Output the [x, y] coordinate of the center of the cell containing the given text.  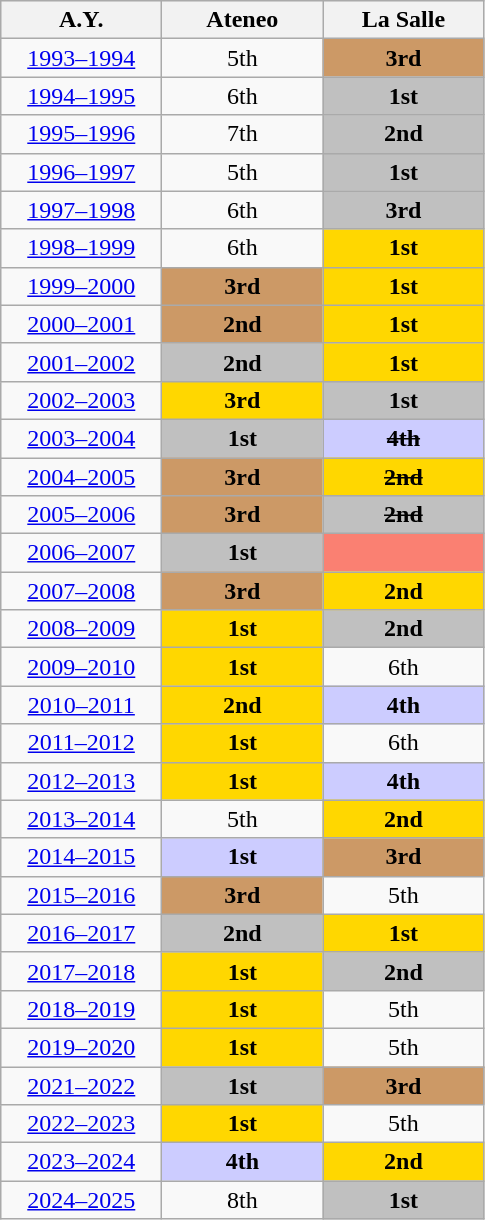
2000–2001 [82, 324]
A.Y. [82, 20]
2019–2020 [82, 1047]
1996–1997 [82, 172]
2022–2023 [82, 1124]
2010–2011 [82, 705]
2006–2007 [82, 553]
2024–2025 [82, 1200]
2023–2024 [82, 1162]
2018–2019 [82, 1009]
2015–2016 [82, 895]
La Salle [404, 20]
1999–2000 [82, 286]
2021–2022 [82, 1085]
1997–1998 [82, 210]
7th [242, 134]
2016–2017 [82, 933]
2003–2004 [82, 438]
1995–1996 [82, 134]
1998–1999 [82, 248]
2011–2012 [82, 743]
2008–2009 [82, 629]
1993–1994 [82, 58]
Ateneo [242, 20]
8th [242, 1200]
2014–2015 [82, 857]
2004–2005 [82, 477]
2017–2018 [82, 971]
2013–2014 [82, 819]
2007–2008 [82, 591]
2002–2003 [82, 400]
2001–2002 [82, 362]
2012–2013 [82, 781]
1994–1995 [82, 96]
2009–2010 [82, 667]
2005–2006 [82, 515]
